Output the [x, y] coordinate of the center of the cell containing the given text.  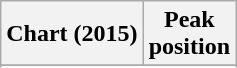
Chart (2015) [72, 34]
Peakposition [189, 34]
